Capture the cell that displays the provided text and extract its (X, Y) central coordinate. 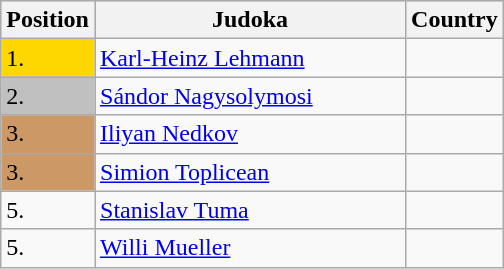
Iliyan Nedkov (250, 134)
Stanislav Tuma (250, 210)
Judoka (250, 20)
Country (455, 20)
Sándor Nagysolymosi (250, 96)
Willi Mueller (250, 248)
Karl-Heinz Lehmann (250, 58)
2. (48, 96)
Simion Toplicean (250, 172)
Position (48, 20)
1. (48, 58)
